Provide the [x, y] coordinate of the cell's center where the given text is located.  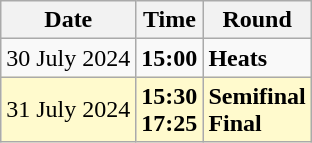
15:00 [170, 58]
SemifinalFinal [257, 110]
31 July 2024 [68, 110]
Round [257, 20]
Date [68, 20]
30 July 2024 [68, 58]
15:3017:25 [170, 110]
Time [170, 20]
Heats [257, 58]
